Capture the cell that displays the provided text and extract its [X, Y] central coordinate. 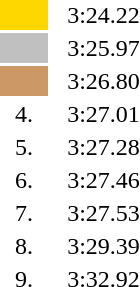
4. [24, 114]
8. [24, 246]
6. [24, 180]
5. [24, 147]
7. [24, 213]
